Capture the cell that displays the provided text and extract its [x, y] central coordinate. 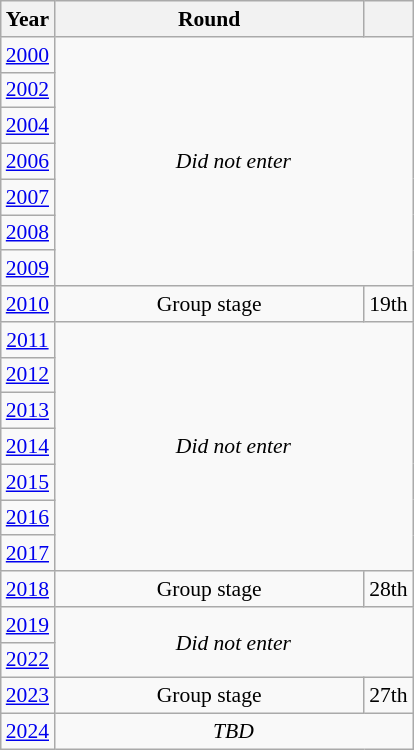
27th [388, 696]
2006 [28, 162]
2008 [28, 233]
2013 [28, 411]
2015 [28, 482]
2002 [28, 90]
2000 [28, 55]
2017 [28, 554]
2022 [28, 660]
2024 [28, 732]
2011 [28, 340]
2004 [28, 126]
2014 [28, 447]
Round [209, 19]
2007 [28, 197]
2012 [28, 375]
2019 [28, 625]
19th [388, 304]
2023 [28, 696]
TBD [234, 732]
Year [28, 19]
2010 [28, 304]
2009 [28, 269]
2018 [28, 589]
2016 [28, 518]
28th [388, 589]
